Identify which cell holds the provided text, then report its [x, y] central coordinate. 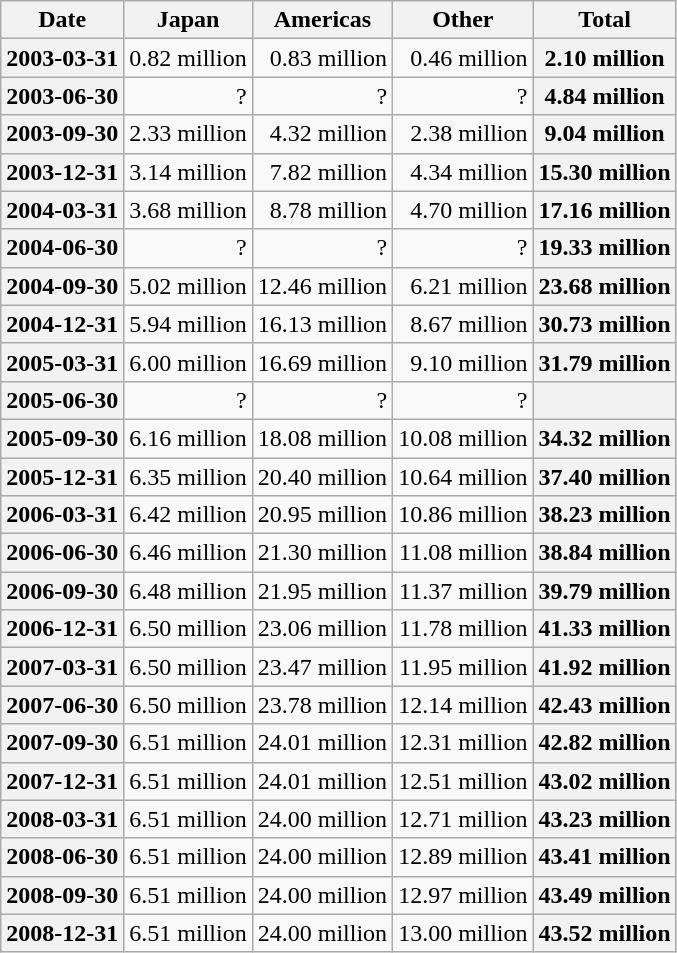
37.40 million [604, 477]
12.46 million [322, 286]
23.68 million [604, 286]
12.97 million [463, 895]
12.31 million [463, 743]
2004-03-31 [62, 210]
23.78 million [322, 705]
2004-09-30 [62, 286]
6.00 million [188, 362]
2006-12-31 [62, 629]
12.71 million [463, 819]
8.67 million [463, 324]
4.70 million [463, 210]
11.95 million [463, 667]
Other [463, 20]
6.42 million [188, 515]
39.79 million [604, 591]
15.30 million [604, 172]
42.82 million [604, 743]
2004-06-30 [62, 248]
2008-06-30 [62, 857]
12.89 million [463, 857]
3.14 million [188, 172]
8.78 million [322, 210]
0.83 million [322, 58]
2008-09-30 [62, 895]
6.48 million [188, 591]
2005-09-30 [62, 438]
6.16 million [188, 438]
23.06 million [322, 629]
9.10 million [463, 362]
30.73 million [604, 324]
2006-09-30 [62, 591]
2007-09-30 [62, 743]
11.37 million [463, 591]
6.35 million [188, 477]
16.13 million [322, 324]
2003-06-30 [62, 96]
10.64 million [463, 477]
18.08 million [322, 438]
2005-03-31 [62, 362]
2008-12-31 [62, 933]
6.46 million [188, 553]
17.16 million [604, 210]
16.69 million [322, 362]
9.04 million [604, 134]
6.21 million [463, 286]
Japan [188, 20]
43.23 million [604, 819]
12.51 million [463, 781]
0.46 million [463, 58]
Date [62, 20]
2003-09-30 [62, 134]
21.95 million [322, 591]
13.00 million [463, 933]
2003-03-31 [62, 58]
3.68 million [188, 210]
2.10 million [604, 58]
42.43 million [604, 705]
2007-03-31 [62, 667]
2007-06-30 [62, 705]
21.30 million [322, 553]
31.79 million [604, 362]
5.02 million [188, 286]
10.08 million [463, 438]
10.86 million [463, 515]
2003-12-31 [62, 172]
12.14 million [463, 705]
4.34 million [463, 172]
5.94 million [188, 324]
34.32 million [604, 438]
Americas [322, 20]
20.40 million [322, 477]
2007-12-31 [62, 781]
43.02 million [604, 781]
41.92 million [604, 667]
41.33 million [604, 629]
7.82 million [322, 172]
23.47 million [322, 667]
38.84 million [604, 553]
2006-06-30 [62, 553]
2005-06-30 [62, 400]
2006-03-31 [62, 515]
Total [604, 20]
43.52 million [604, 933]
2.38 million [463, 134]
2008-03-31 [62, 819]
4.84 million [604, 96]
2004-12-31 [62, 324]
4.32 million [322, 134]
43.41 million [604, 857]
38.23 million [604, 515]
20.95 million [322, 515]
11.78 million [463, 629]
11.08 million [463, 553]
2.33 million [188, 134]
2005-12-31 [62, 477]
43.49 million [604, 895]
0.82 million [188, 58]
19.33 million [604, 248]
